Provide the (X, Y) coordinate of the cell's center where the given text is located.  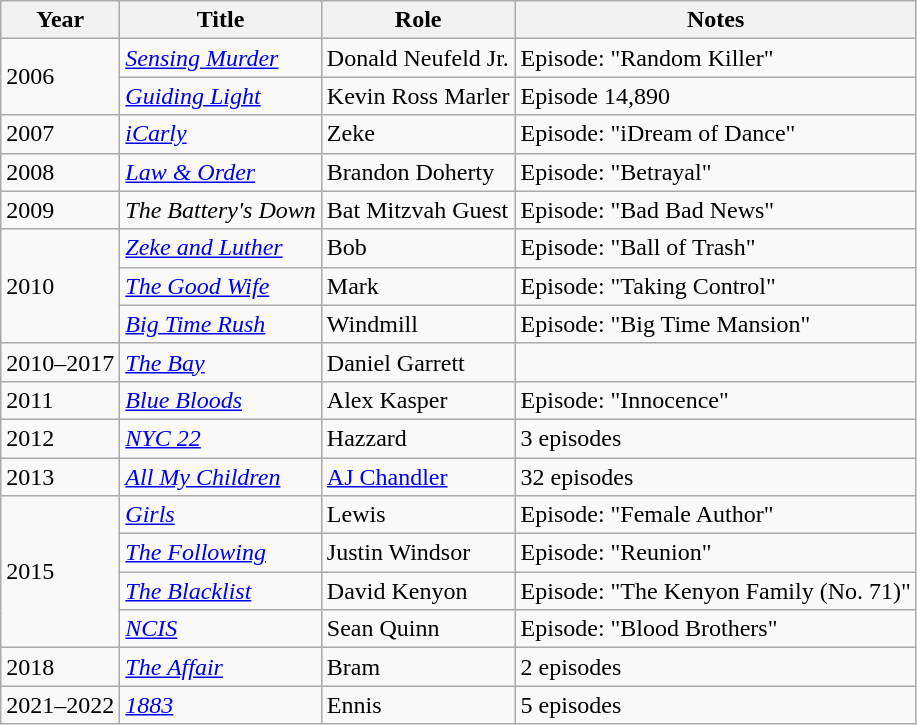
32 episodes (716, 477)
Episode: "Innocence" (716, 400)
Mark (418, 286)
Sensing Murder (221, 58)
2012 (60, 438)
Episode: "Bad Bad News" (716, 210)
Zeke (418, 134)
Title (221, 20)
Episode: "Betrayal" (716, 172)
Role (418, 20)
Bat Mitzvah Guest (418, 210)
Episode: "Female Author" (716, 515)
Law & Order (221, 172)
Bram (418, 667)
2010–2017 (60, 362)
The Bay (221, 362)
Lewis (418, 515)
Episode 14,890 (716, 96)
Kevin Ross Marler (418, 96)
Blue Bloods (221, 400)
Notes (716, 20)
Ennis (418, 705)
2009 (60, 210)
Guiding Light (221, 96)
Justin Windsor (418, 553)
All My Children (221, 477)
Brandon Doherty (418, 172)
Windmill (418, 324)
Episode: "Blood Brothers" (716, 629)
3 episodes (716, 438)
Episode: "The Kenyon Family (No. 71)" (716, 591)
Alex Kasper (418, 400)
2015 (60, 572)
5 episodes (716, 705)
Bob (418, 248)
Donald Neufeld Jr. (418, 58)
Episode: "Reunion" (716, 553)
The Blacklist (221, 591)
Hazzard (418, 438)
2021–2022 (60, 705)
Daniel Garrett (418, 362)
Episode: "Taking Control" (716, 286)
Year (60, 20)
NCIS (221, 629)
2013 (60, 477)
The Following (221, 553)
Episode: "Random Killer" (716, 58)
Girls (221, 515)
The Good Wife (221, 286)
2 episodes (716, 667)
2007 (60, 134)
2006 (60, 77)
2011 (60, 400)
Episode: "iDream of Dance" (716, 134)
2018 (60, 667)
Episode: "Big Time Mansion" (716, 324)
iCarly (221, 134)
Big Time Rush (221, 324)
The Battery's Down (221, 210)
1883 (221, 705)
2008 (60, 172)
NYC 22 (221, 438)
David Kenyon (418, 591)
2010 (60, 286)
Sean Quinn (418, 629)
Zeke and Luther (221, 248)
Episode: "Ball of Trash" (716, 248)
The Affair (221, 667)
AJ Chandler (418, 477)
